Find where the given text appears and provide that cell's center as (X, Y) coordinate. 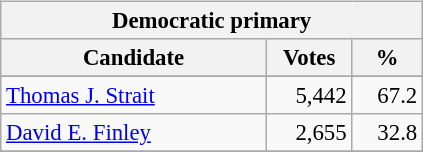
David E. Finley (134, 133)
32.8 (388, 133)
5,442 (309, 96)
Candidate (134, 58)
Thomas J. Strait (134, 96)
% (388, 58)
67.2 (388, 96)
Democratic primary (212, 21)
Votes (309, 58)
2,655 (309, 133)
